Determine the [X, Y] coordinate at the center of the cell enclosing the given text.  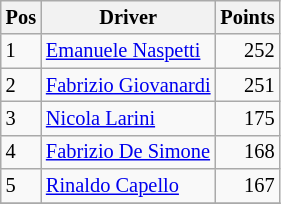
Nicola Larini [128, 118]
Fabrizio De Simone [128, 152]
168 [247, 152]
5 [21, 186]
251 [247, 85]
175 [247, 118]
167 [247, 186]
Pos [21, 17]
Rinaldo Capello [128, 186]
4 [21, 152]
3 [21, 118]
252 [247, 51]
1 [21, 51]
Points [247, 17]
Emanuele Naspetti [128, 51]
2 [21, 85]
Fabrizio Giovanardi [128, 85]
Driver [128, 17]
